Locate the cell with the specified text and output its (x, y) center coordinate. 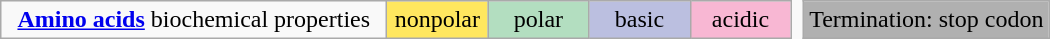
basic (640, 20)
nonpolar (438, 20)
polar (538, 20)
acidic (740, 20)
Termination: stop codon (926, 20)
Amino acids biochemical properties (194, 20)
